Output the [X, Y] coordinate of the center of the cell containing the given text.  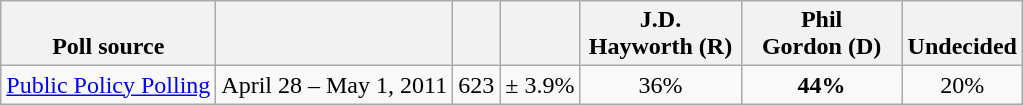
623 [476, 85]
J.D.Hayworth (R) [660, 34]
PhilGordon (D) [822, 34]
Poll source [108, 34]
Undecided [962, 34]
20% [962, 85]
± 3.9% [540, 85]
April 28 – May 1, 2011 [334, 85]
36% [660, 85]
Public Policy Polling [108, 85]
44% [822, 85]
